Locate the cell with the specified text and output its (x, y) center coordinate. 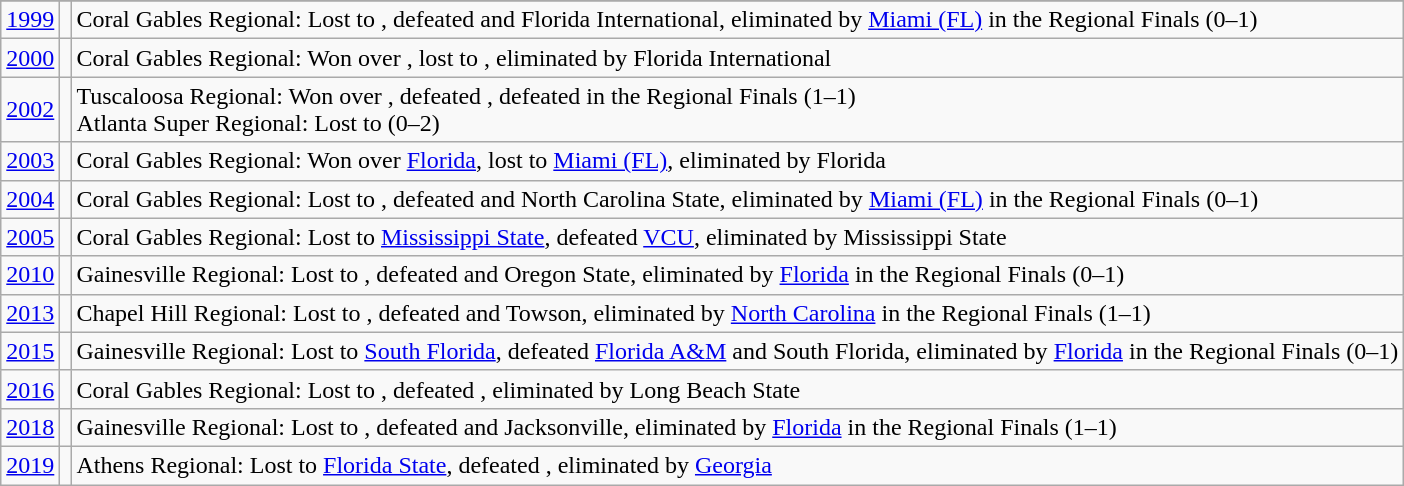
Gainesville Regional: Lost to South Florida, defeated Florida A&M and South Florida, eliminated by Florida in the Regional Finals (0–1) (738, 351)
2013 (30, 313)
Gainesville Regional: Lost to , defeated and Jacksonville, eliminated by Florida in the Regional Finals (1–1) (738, 427)
2010 (30, 275)
2005 (30, 237)
Coral Gables Regional: Won over , lost to , eliminated by Florida International (738, 58)
Coral Gables Regional: Lost to , defeated and North Carolina State, eliminated by Miami (FL) in the Regional Finals (0–1) (738, 199)
Athens Regional: Lost to Florida State, defeated , eliminated by Georgia (738, 465)
Coral Gables Regional: Won over Florida, lost to Miami (FL), eliminated by Florida (738, 161)
2003 (30, 161)
2002 (30, 110)
Coral Gables Regional: Lost to Mississippi State, defeated VCU, eliminated by Mississippi State (738, 237)
1999 (30, 20)
Tuscaloosa Regional: Won over , defeated , defeated in the Regional Finals (1–1)Atlanta Super Regional: Lost to (0–2) (738, 110)
Gainesville Regional: Lost to , defeated and Oregon State, eliminated by Florida in the Regional Finals (0–1) (738, 275)
2016 (30, 389)
2000 (30, 58)
2018 (30, 427)
2015 (30, 351)
Coral Gables Regional: Lost to , defeated and Florida International, eliminated by Miami (FL) in the Regional Finals (0–1) (738, 20)
Coral Gables Regional: Lost to , defeated , eliminated by Long Beach State (738, 389)
2019 (30, 465)
2004 (30, 199)
Chapel Hill Regional: Lost to , defeated and Towson, eliminated by North Carolina in the Regional Finals (1–1) (738, 313)
